Output the [x, y] coordinate of the center of the cell containing the given text.  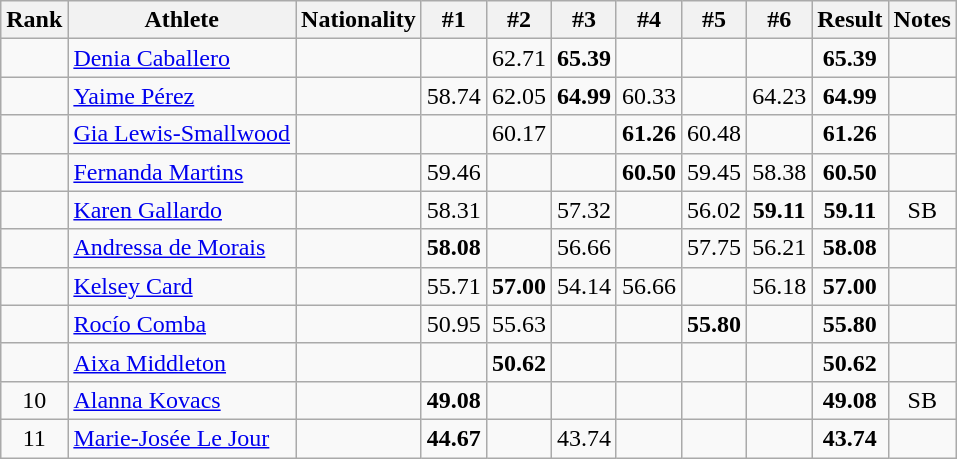
60.48 [714, 134]
58.38 [780, 172]
10 [34, 400]
#3 [584, 20]
Alanna Kovacs [182, 400]
#4 [648, 20]
#6 [780, 20]
Nationality [359, 20]
55.63 [518, 324]
57.75 [714, 248]
58.74 [454, 96]
Result [850, 20]
#5 [714, 20]
Karen Gallardo [182, 210]
Yaime Pérez [182, 96]
Marie-Josée Le Jour [182, 438]
Rocío Comba [182, 324]
56.21 [780, 248]
Kelsey Card [182, 286]
Rank [34, 20]
64.23 [780, 96]
Athlete [182, 20]
54.14 [584, 286]
62.05 [518, 96]
55.71 [454, 286]
#2 [518, 20]
56.18 [780, 286]
60.17 [518, 134]
50.95 [454, 324]
#1 [454, 20]
Denia Caballero [182, 58]
11 [34, 438]
62.71 [518, 58]
56.02 [714, 210]
60.33 [648, 96]
Notes [922, 20]
Gia Lewis-Smallwood [182, 134]
Fernanda Martins [182, 172]
59.45 [714, 172]
Andressa de Morais [182, 248]
59.46 [454, 172]
58.31 [454, 210]
Aixa Middleton [182, 362]
44.67 [454, 438]
57.32 [584, 210]
